Find where the given text appears and provide that cell's center as [X, Y] coordinate. 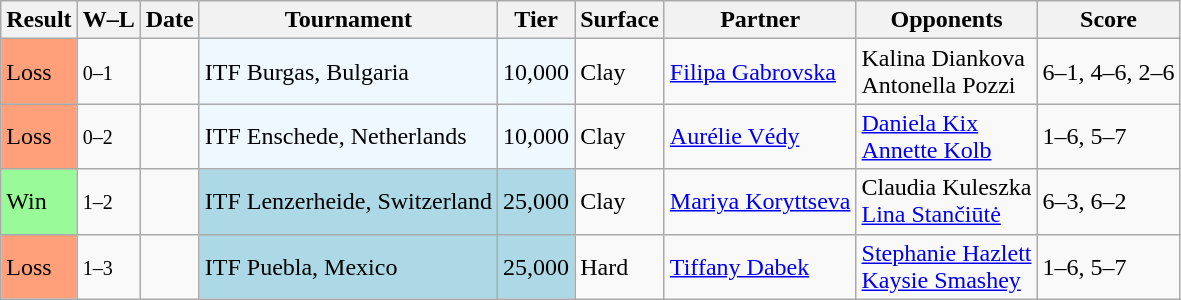
0–2 [108, 136]
Partner [760, 20]
Claudia Kuleszka Lina Stančiūtė [946, 202]
ITF Lenzerheide, Switzerland [348, 202]
Stephanie Hazlett Kaysie Smashey [946, 266]
W–L [108, 20]
Tier [536, 20]
ITF Enschede, Netherlands [348, 136]
Result [39, 20]
Filipa Gabrovska [760, 72]
ITF Burgas, Bulgaria [348, 72]
Opponents [946, 20]
Tiffany Dabek [760, 266]
Surface [620, 20]
Kalina Diankova Antonella Pozzi [946, 72]
ITF Puebla, Mexico [348, 266]
Hard [620, 266]
Daniela Kix Annette Kolb [946, 136]
1–2 [108, 202]
6–3, 6–2 [1108, 202]
6–1, 4–6, 2–6 [1108, 72]
Aurélie Védy [760, 136]
Win [39, 202]
0–1 [108, 72]
1–3 [108, 266]
Mariya Koryttseva [760, 202]
Tournament [348, 20]
Score [1108, 20]
Date [170, 20]
